Return the (X, Y) coordinate for the center point of the cell that contains the specified text.  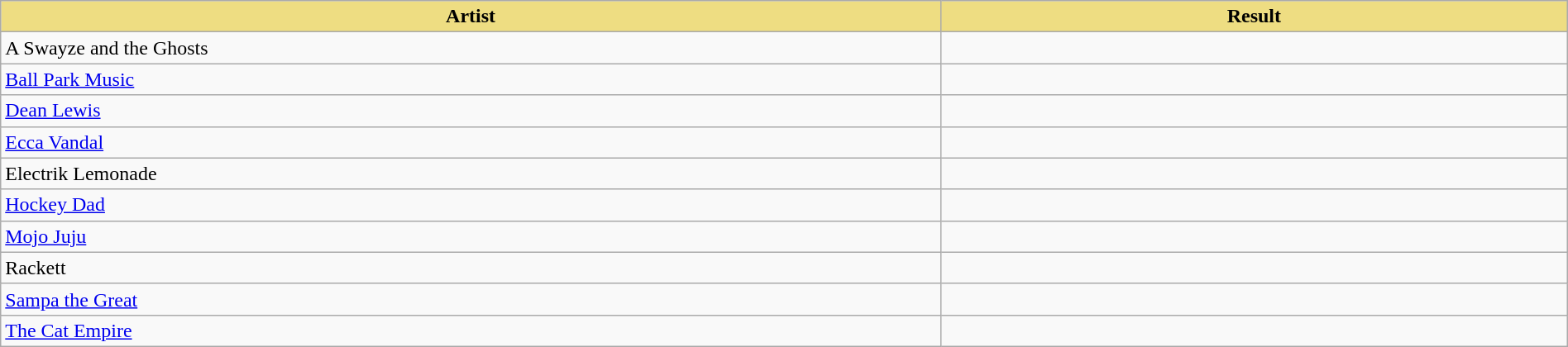
Hockey Dad (471, 205)
Dean Lewis (471, 111)
A Swayze and the Ghosts (471, 48)
The Cat Empire (471, 330)
Electrik Lemonade (471, 173)
Mojo Juju (471, 236)
Ball Park Music (471, 79)
Artist (471, 17)
Sampa the Great (471, 299)
Result (1254, 17)
Ecca Vandal (471, 142)
Rackett (471, 268)
